Return the [x, y] coordinate for the center point of the cell that contains the specified text.  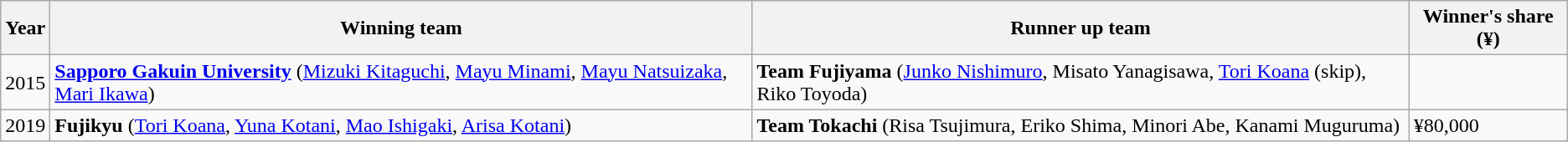
Runner up team [1081, 28]
Fujikyu (Tori Koana, Yuna Kotani, Mao Ishigaki, Arisa Kotani) [401, 125]
2015 [25, 82]
Team Tokachi (Risa Tsujimura, Eriko Shima, Minori Abe, Kanami Muguruma) [1081, 125]
Team Fujiyama (Junko Nishimuro, Misato Yanagisawa, Tori Koana (skip), Riko Toyoda) [1081, 82]
Sapporo Gakuin University (Mizuki Kitaguchi, Mayu Minami, Mayu Natsuizaka, Mari Ikawa) [401, 82]
Year [25, 28]
¥80,000 [1488, 125]
Winning team [401, 28]
Winner's share (¥) [1488, 28]
2019 [25, 125]
